Return the (x, y) coordinate for the center point of the cell that contains the specified text.  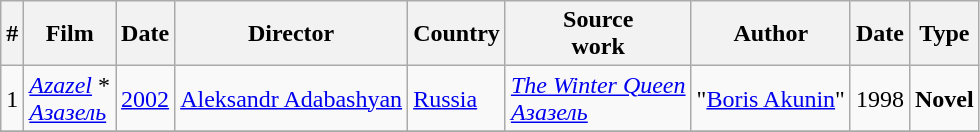
Russia (457, 98)
2002 (146, 98)
Aleksandr Adabashyan (292, 98)
Film (70, 34)
1 (12, 98)
Author (770, 34)
Azazel *Азазель (70, 98)
# (12, 34)
Director (292, 34)
Type (944, 34)
1998 (880, 98)
Novel (944, 98)
The Winter QueenАзазель (598, 98)
"Boris Akunin" (770, 98)
Country (457, 34)
Sourcework (598, 34)
